Return the [x, y] coordinate for the center point of the cell that contains the specified text.  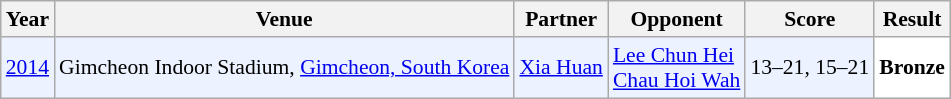
13–21, 15–21 [810, 68]
Opponent [677, 19]
Venue [284, 19]
Result [912, 19]
Score [810, 19]
Bronze [912, 68]
Gimcheon Indoor Stadium, Gimcheon, South Korea [284, 68]
2014 [28, 68]
Partner [560, 19]
Xia Huan [560, 68]
Lee Chun Hei Chau Hoi Wah [677, 68]
Year [28, 19]
